Return [x, y] of the center of cell containing provided text 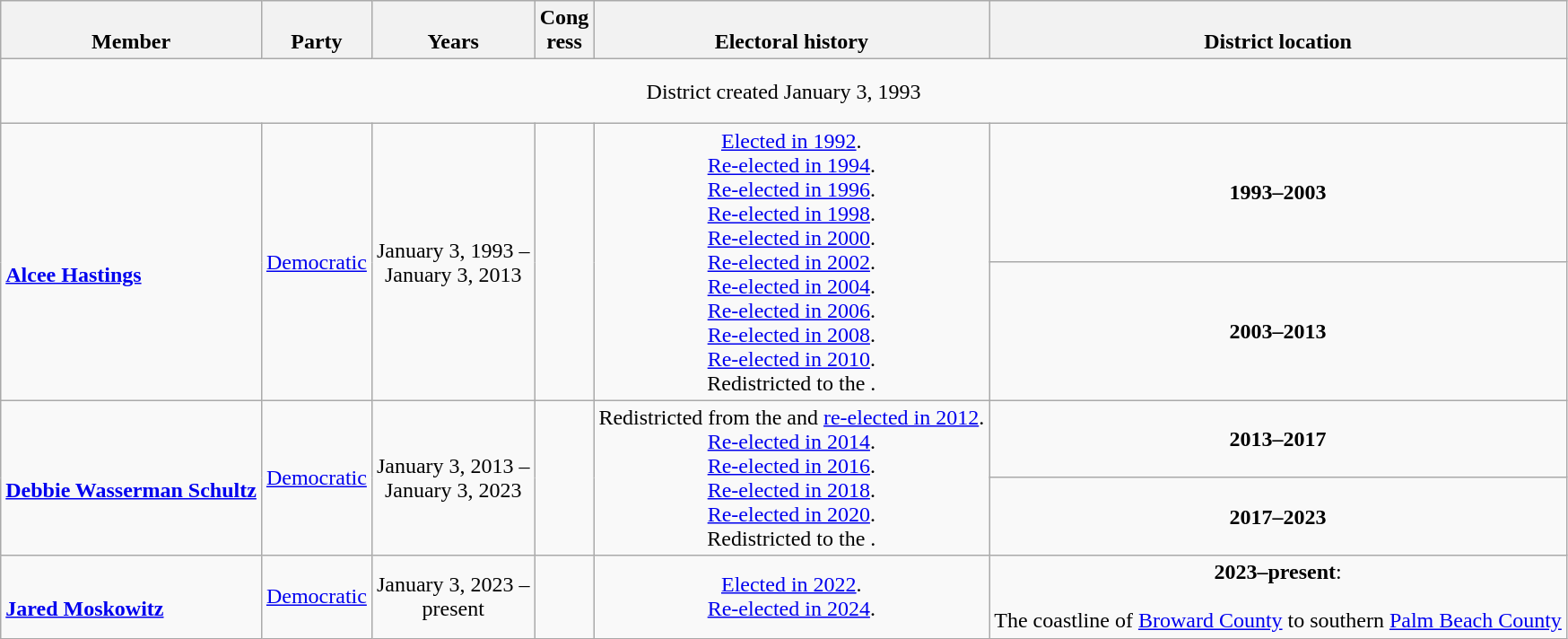
District created January 3, 1993 [784, 92]
Alcee Hastings [131, 262]
Elected in 2022.Re-elected in 2024. [791, 597]
1993–2003 [1278, 193]
Debbie Wasserman Schultz [131, 477]
Electoral history [791, 31]
January 3, 2023 –present [453, 597]
Redistricted from the and re-elected in 2012.Re-elected in 2014.Re-elected in 2016.Re-elected in 2018.Re-elected in 2020.Redistricted to the . [791, 477]
Member [131, 31]
2017–2023 [1278, 517]
January 3, 2013 –January 3, 2023 [453, 477]
January 3, 1993 –January 3, 2013 [453, 262]
Years [453, 31]
Congress [564, 31]
District location [1278, 31]
Jared Moskowitz [131, 597]
Party [316, 31]
2023–present:The coastline of Broward County to southern Palm Beach County [1278, 597]
2013–2017 [1278, 440]
2003–2013 [1278, 331]
